Locate the cell with the specified text and output its [x, y] center coordinate. 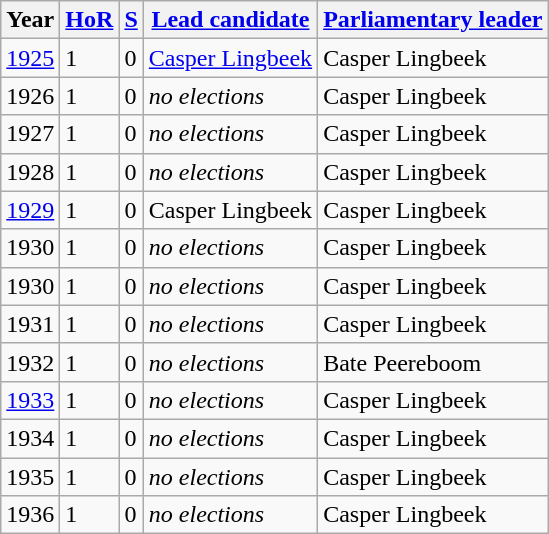
Lead candidate [230, 20]
1925 [30, 58]
1929 [30, 210]
Bate Peereboom [433, 362]
S [131, 20]
HoR [90, 20]
1927 [30, 134]
Year [30, 20]
1932 [30, 362]
1926 [30, 96]
1934 [30, 438]
1933 [30, 400]
1935 [30, 477]
1936 [30, 515]
1928 [30, 172]
Parliamentary leader [433, 20]
1931 [30, 324]
